Extract the (X, Y) coordinate from the center of the cell holding the provided text.  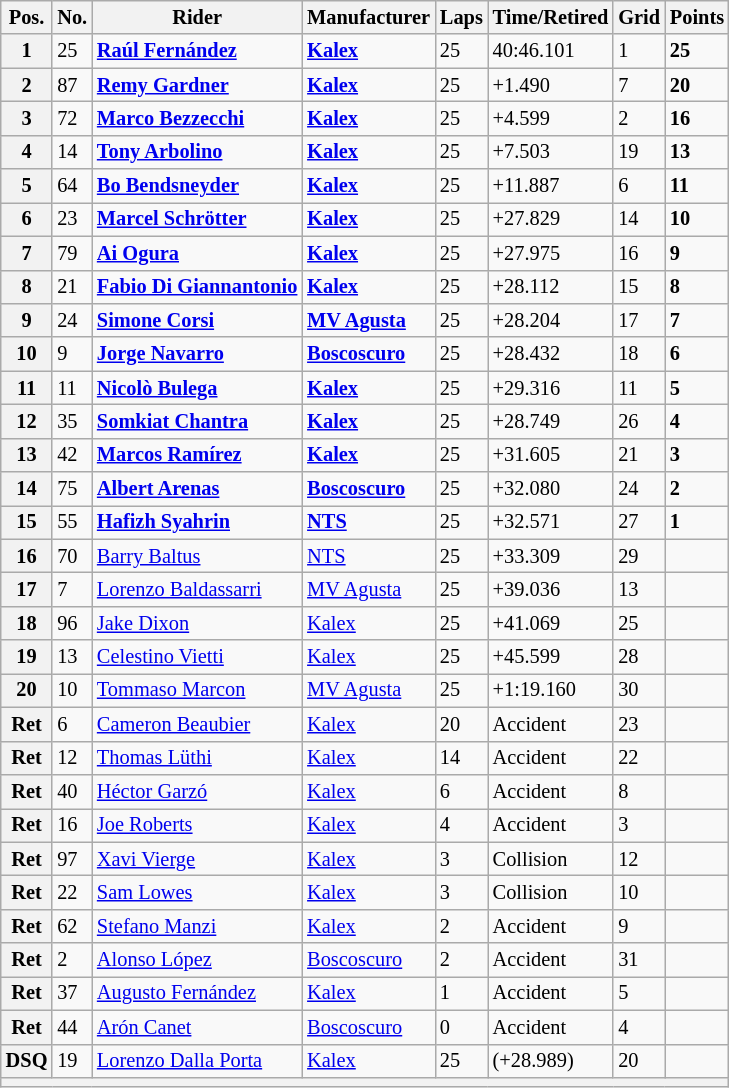
27 (639, 522)
Rider (197, 17)
64 (72, 186)
Hafizh Syahrin (197, 522)
Tommaso Marcon (197, 690)
(+28.989) (551, 1061)
Celestino Vietti (197, 657)
+31.605 (551, 455)
Lorenzo Dalla Porta (197, 1061)
Nicolò Bulega (197, 388)
Sam Lowes (197, 892)
Tony Arbolino (197, 152)
+33.309 (551, 556)
Simone Corsi (197, 320)
No. (72, 17)
Lorenzo Baldassarri (197, 589)
DSQ (27, 1061)
79 (72, 253)
Remy Gardner (197, 85)
+27.829 (551, 219)
Marcos Ramírez (197, 455)
+1.490 (551, 85)
Raúl Fernández (197, 51)
35 (72, 421)
+39.036 (551, 589)
Ai Ogura (197, 253)
55 (72, 522)
Thomas Lüthi (197, 758)
Time/Retired (551, 17)
28 (639, 657)
70 (72, 556)
+32.080 (551, 489)
+27.975 (551, 253)
72 (72, 118)
Joe Roberts (197, 825)
Grid (639, 17)
Barry Baltus (197, 556)
Laps (462, 17)
Jorge Navarro (197, 354)
0 (462, 1027)
+11.887 (551, 186)
62 (72, 926)
40 (72, 791)
Xavi Vierge (197, 859)
Cameron Beaubier (197, 724)
Manufacturer (368, 17)
26 (639, 421)
+29.316 (551, 388)
Alonso López (197, 960)
29 (639, 556)
75 (72, 489)
+28.432 (551, 354)
42 (72, 455)
96 (72, 623)
Héctor Garzó (197, 791)
Arón Canet (197, 1027)
Bo Bendsneyder (197, 186)
Marcel Schrötter (197, 219)
+41.069 (551, 623)
44 (72, 1027)
Somkiat Chantra (197, 421)
Marco Bezzecchi (197, 118)
87 (72, 85)
+28.204 (551, 320)
+28.112 (551, 287)
+28.749 (551, 421)
Pos. (27, 17)
Points (697, 17)
30 (639, 690)
Augusto Fernández (197, 993)
+7.503 (551, 152)
37 (72, 993)
40:46.101 (551, 51)
Fabio Di Giannantonio (197, 287)
+4.599 (551, 118)
+1:19.160 (551, 690)
Albert Arenas (197, 489)
31 (639, 960)
Stefano Manzi (197, 926)
Jake Dixon (197, 623)
+32.571 (551, 522)
97 (72, 859)
+45.599 (551, 657)
